Find where the given text appears and provide that cell's center as [X, Y] coordinate. 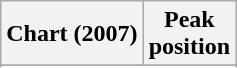
Peakposition [189, 34]
Chart (2007) [72, 34]
